Search for the cell housing the specified text and yield its (X, Y) center coordinate. 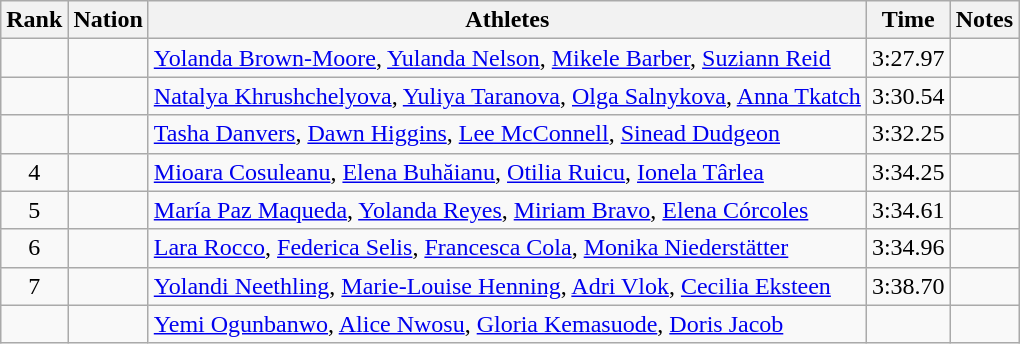
7 (34, 286)
3:27.97 (908, 58)
Notes (984, 20)
Yolandi Neethling, Marie-Louise Henning, Adri Vlok, Cecilia Eksteen (507, 286)
4 (34, 172)
Athletes (507, 20)
3:34.61 (908, 210)
Time (908, 20)
6 (34, 248)
Mioara Cosuleanu, Elena Buhăianu, Otilia Ruicu, Ionela Târlea (507, 172)
Yolanda Brown-Moore, Yulanda Nelson, Mikele Barber, Suziann Reid (507, 58)
5 (34, 210)
Rank (34, 20)
3:34.96 (908, 248)
María Paz Maqueda, Yolanda Reyes, Miriam Bravo, Elena Córcoles (507, 210)
Nation (108, 20)
Yemi Ogunbanwo, Alice Nwosu, Gloria Kemasuode, Doris Jacob (507, 324)
3:38.70 (908, 286)
Lara Rocco, Federica Selis, Francesca Cola, Monika Niederstätter (507, 248)
3:34.25 (908, 172)
Natalya Khrushchelyova, Yuliya Taranova, Olga Salnykova, Anna Tkatch (507, 96)
3:30.54 (908, 96)
Tasha Danvers, Dawn Higgins, Lee McConnell, Sinead Dudgeon (507, 134)
3:32.25 (908, 134)
